Return [X, Y] of the center of cell containing provided text 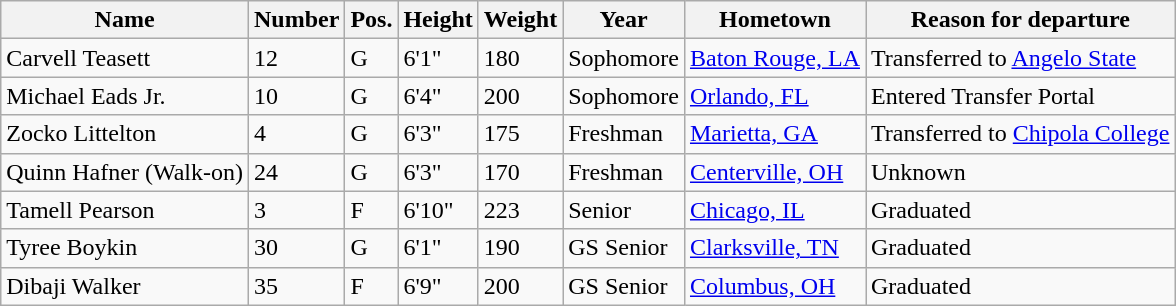
Height [438, 20]
Hometown [774, 20]
Name [125, 20]
24 [296, 172]
4 [296, 134]
Michael Eads Jr. [125, 96]
Year [624, 20]
Clarksville, TN [774, 248]
6'10" [438, 210]
Tamell Pearson [125, 210]
Chicago, IL [774, 210]
Zocko Littelton [125, 134]
Dibaji Walker [125, 286]
Entered Transfer Portal [1020, 96]
Orlando, FL [774, 96]
6'9" [438, 286]
10 [296, 96]
180 [520, 58]
Number [296, 20]
Weight [520, 20]
35 [296, 286]
Unknown [1020, 172]
Transferred to Chipola College [1020, 134]
Quinn Hafner (Walk-on) [125, 172]
170 [520, 172]
Carvell Teasett [125, 58]
175 [520, 134]
30 [296, 248]
Pos. [372, 20]
190 [520, 248]
12 [296, 58]
Senior [624, 210]
223 [520, 210]
Baton Rouge, LA [774, 58]
3 [296, 210]
6'4" [438, 96]
Columbus, OH [774, 286]
Marietta, GA [774, 134]
Tyree Boykin [125, 248]
Reason for departure [1020, 20]
Transferred to Angelo State [1020, 58]
Centerville, OH [774, 172]
